Determine the (x, y) coordinate at the center of the cell enclosing the given text.  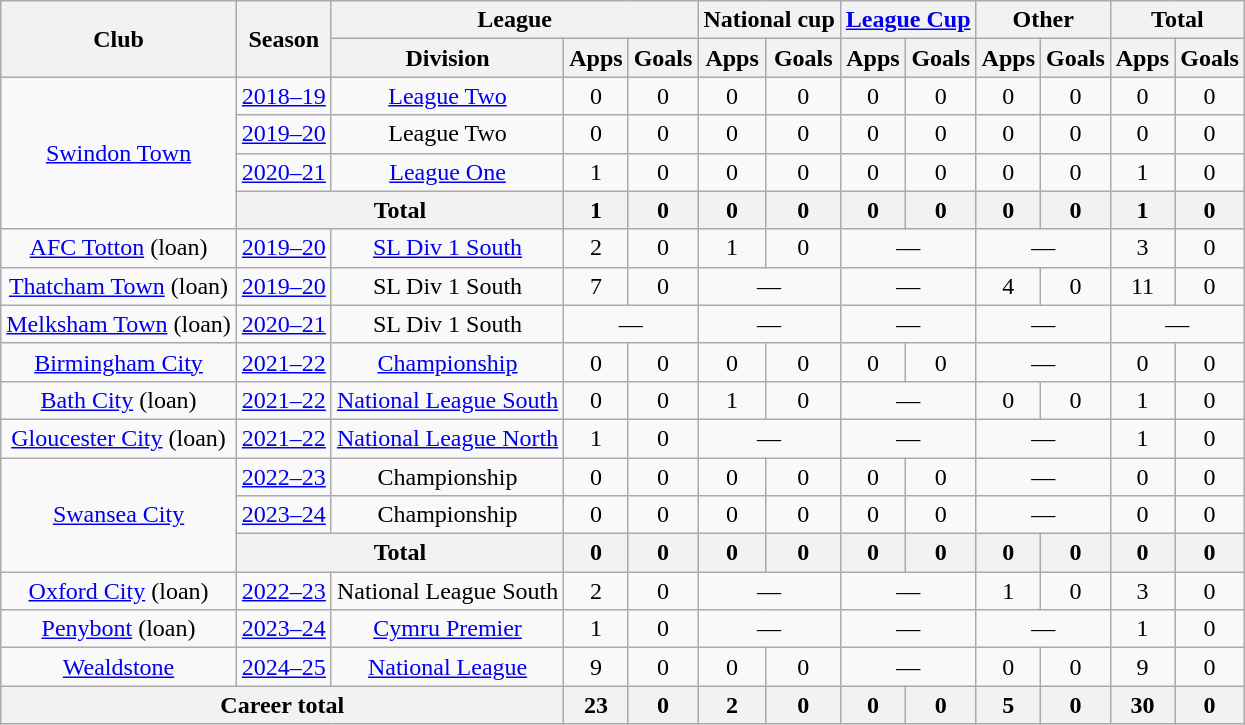
4 (1008, 286)
2018–19 (284, 96)
2024–25 (284, 667)
Season (284, 39)
Swindon Town (119, 153)
League Cup (908, 20)
National League North (447, 438)
Oxford City (loan) (119, 591)
5 (1008, 705)
Club (119, 39)
League (514, 20)
Career total (282, 705)
Thatcham Town (loan) (119, 286)
Birmingham City (119, 362)
National League (447, 667)
Melksham Town (loan) (119, 324)
30 (1142, 705)
National cup (769, 20)
Penybont (loan) (119, 629)
League One (447, 172)
AFC Totton (loan) (119, 248)
7 (596, 286)
Gloucester City (loan) (119, 438)
Cymru Premier (447, 629)
Swansea City (119, 515)
Division (447, 58)
Bath City (loan) (119, 400)
11 (1142, 286)
23 (596, 705)
Other (1043, 20)
Wealdstone (119, 667)
